Capture the cell that displays the provided text and extract its [x, y] central coordinate. 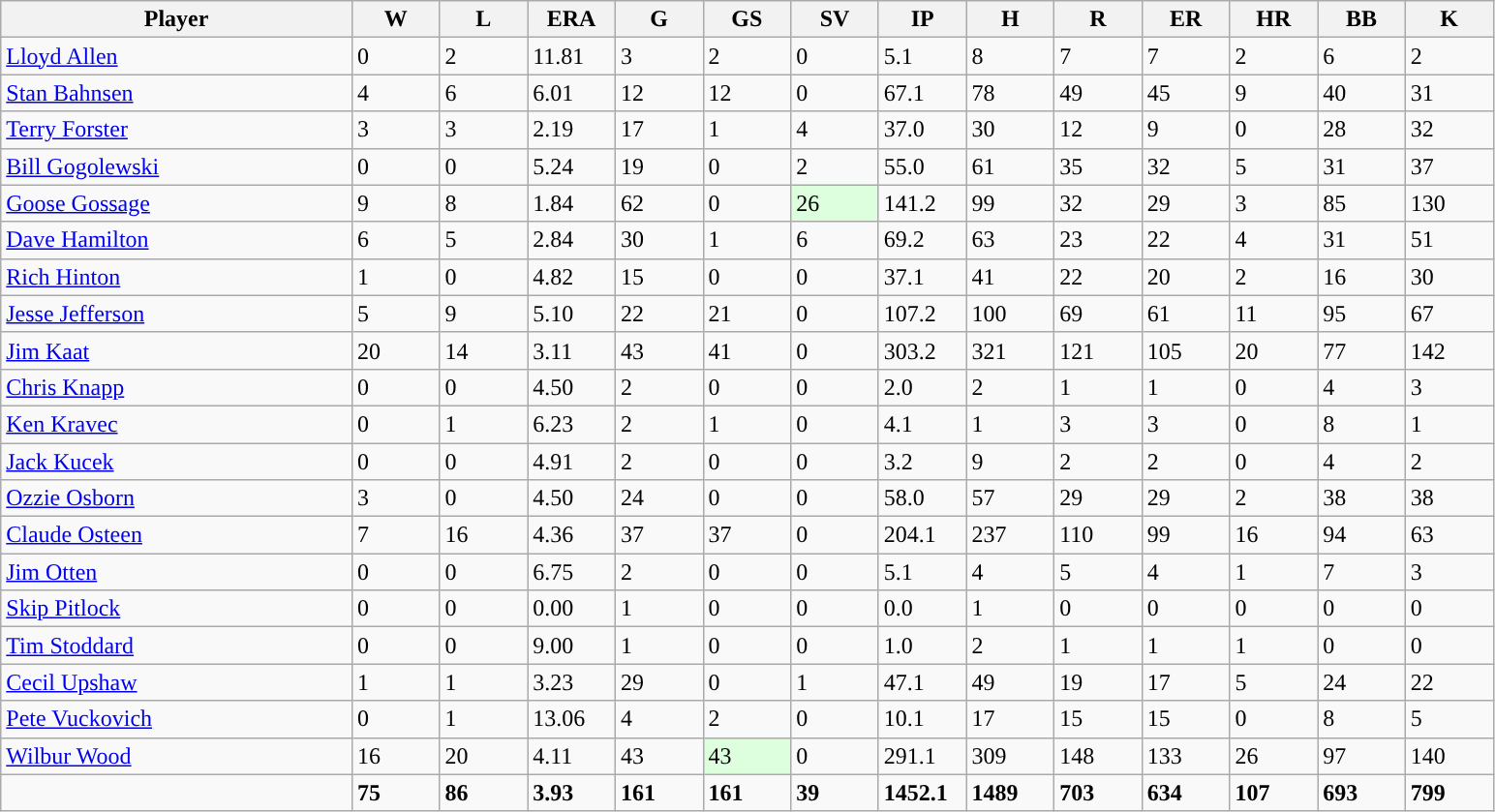
75 [395, 793]
Goose Gossage [176, 203]
Player [176, 19]
237 [1011, 535]
291.1 [922, 756]
4.11 [571, 756]
105 [1185, 350]
133 [1185, 756]
3.23 [571, 682]
142 [1449, 350]
55.0 [922, 166]
3.11 [571, 350]
94 [1361, 535]
Terry Forster [176, 130]
95 [1361, 314]
67.1 [922, 93]
4.91 [571, 462]
10.1 [922, 719]
141.2 [922, 203]
1.84 [571, 203]
86 [484, 793]
77 [1361, 350]
4.82 [571, 277]
3.93 [571, 793]
11 [1274, 314]
Rich Hinton [176, 277]
21 [747, 314]
13.06 [571, 719]
6.01 [571, 93]
0.00 [571, 609]
78 [1011, 93]
IP [922, 19]
ER [1185, 19]
G [658, 19]
62 [658, 203]
100 [1011, 314]
11.81 [571, 56]
2.19 [571, 130]
Cecil Upshaw [176, 682]
14 [484, 350]
5.24 [571, 166]
47.1 [922, 682]
Lloyd Allen [176, 56]
321 [1011, 350]
121 [1098, 350]
BB [1361, 19]
2.84 [571, 240]
303.2 [922, 350]
1489 [1011, 793]
W [395, 19]
3.2 [922, 462]
703 [1098, 793]
37.1 [922, 277]
39 [835, 793]
H [1011, 19]
69 [1098, 314]
799 [1449, 793]
97 [1361, 756]
Ozzie Osborn [176, 498]
Bill Gogolewski [176, 166]
Stan Bahnsen [176, 93]
R [1098, 19]
Wilbur Wood [176, 756]
1452.1 [922, 793]
35 [1098, 166]
Chris Knapp [176, 387]
Claude Osteen [176, 535]
GS [747, 19]
57 [1011, 498]
Jack Kucek [176, 462]
85 [1361, 203]
51 [1449, 240]
5.10 [571, 314]
28 [1361, 130]
Pete Vuckovich [176, 719]
6.23 [571, 424]
Tim Stoddard [176, 646]
67 [1449, 314]
140 [1449, 756]
SV [835, 19]
23 [1098, 240]
6.75 [571, 572]
4.1 [922, 424]
Jim Kaat [176, 350]
110 [1098, 535]
9.00 [571, 646]
Jim Otten [176, 572]
Ken Kravec [176, 424]
130 [1449, 203]
148 [1098, 756]
HR [1274, 19]
693 [1361, 793]
Skip Pitlock [176, 609]
107.2 [922, 314]
Dave Hamilton [176, 240]
69.2 [922, 240]
Jesse Jefferson [176, 314]
2.0 [922, 387]
40 [1361, 93]
ERA [571, 19]
45 [1185, 93]
4.36 [571, 535]
634 [1185, 793]
204.1 [922, 535]
37.0 [922, 130]
0.0 [922, 609]
1.0 [922, 646]
309 [1011, 756]
K [1449, 19]
58.0 [922, 498]
L [484, 19]
107 [1274, 793]
